Capture the cell that displays the provided text and extract its (X, Y) central coordinate. 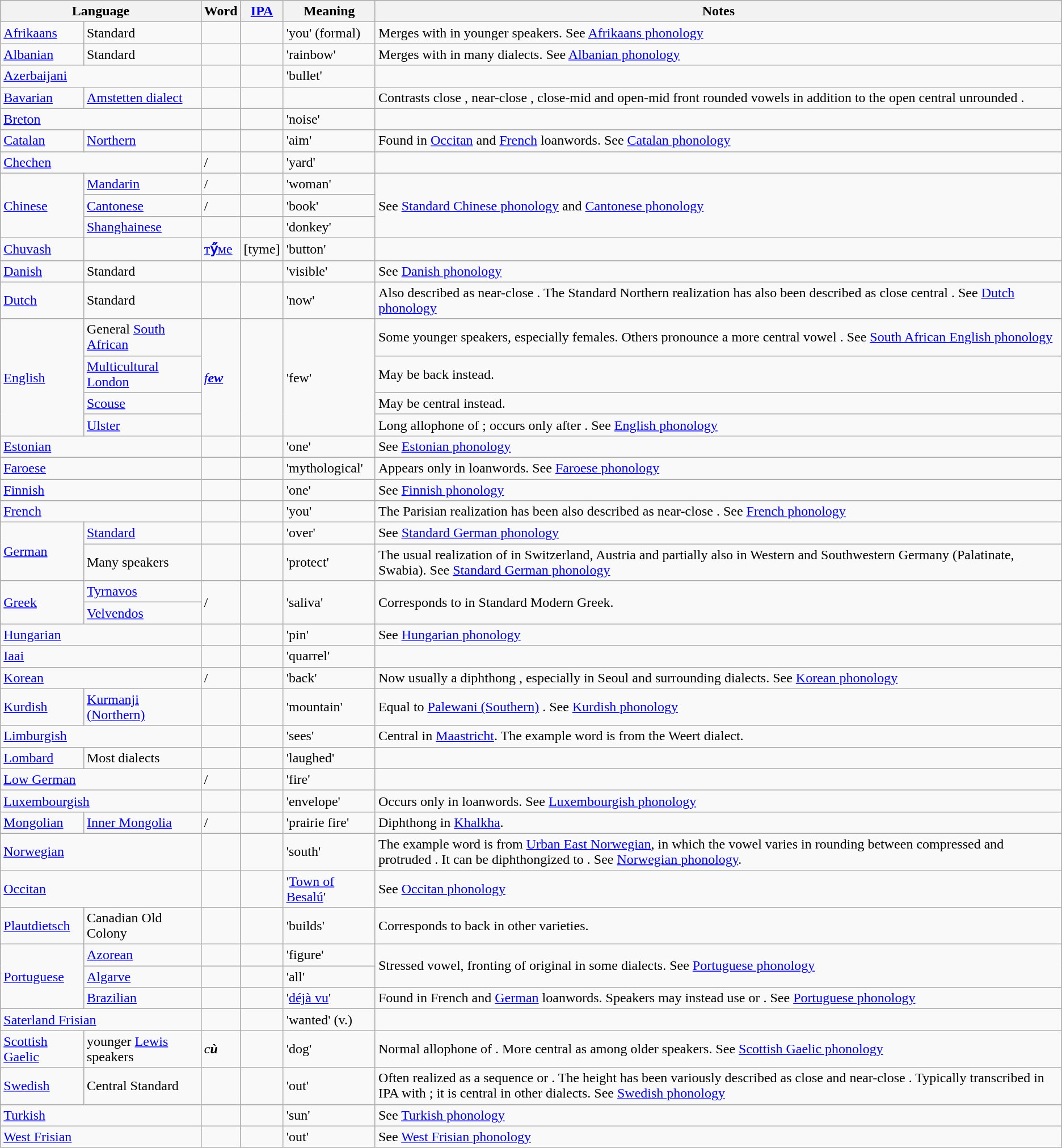
'dog' (329, 1049)
'envelope' (329, 801)
Breton (101, 119)
Also described as near-close . The Standard Northern realization has also been described as close central . See Dutch phonology (718, 301)
тӳме (221, 249)
Diphthong in Khalkha. (718, 822)
Mandarin (142, 184)
German (42, 551)
Now usually a diphthong , especially in Seoul and surrounding dialects. See Korean phonology (718, 678)
Portuguese (42, 977)
Low German (101, 779)
See Danish phonology (718, 271)
Chuvash (42, 249)
Occurs only in loanwords. See Luxembourgish phonology (718, 801)
See Hungarian phonology (718, 635)
Scouse (142, 403)
Language (101, 11)
'back' (329, 678)
Contrasts close , near-close , close-mid and open-mid front rounded vowels in addition to the open central unrounded . (718, 98)
Long allophone of ; occurs only after . See English phonology (718, 425)
Inner Mongolia (142, 822)
Estonian (101, 446)
Most dialects (142, 758)
[tyme] (262, 249)
Hungarian (101, 635)
Plautdietsch (42, 926)
Korean (101, 678)
Chechen (101, 162)
See Standard Chinese phonology and Cantonese phonology (718, 205)
Tyrnavos (142, 592)
'button' (329, 249)
Bavarian (42, 98)
Some younger speakers, especially females. Others pronounce a more central vowel . See South African English phonology (718, 337)
Kurdish (42, 707)
'mountain' (329, 707)
Normal allophone of . More central as among older speakers. See Scottish Gaelic phonology (718, 1049)
Faroese (101, 468)
Occitan (101, 888)
French (101, 512)
'mythological' (329, 468)
'builds' (329, 926)
Shanghainese (142, 227)
Brazilian (142, 998)
IPA (262, 11)
'rainbow' (329, 54)
'you' (329, 512)
Kurmanji (Northern) (142, 707)
'prairie fire' (329, 822)
Norwegian (101, 852)
Turkish (101, 1115)
See Standard German phonology (718, 533)
Word (221, 11)
Iaai (101, 656)
Stressed vowel, fronting of original in some dialects. See Portuguese phonology (718, 966)
West Frisian (101, 1137)
'pin' (329, 635)
Danish (42, 271)
Multicultural London (142, 374)
Many speakers (142, 563)
Finnish (101, 489)
See West Frisian phonology (718, 1137)
Meaning (329, 11)
Canadian Old Colony (142, 926)
'wanted' (v.) (329, 1020)
May be central instead. (718, 403)
Northern (142, 141)
The Parisian realization has been also described as near-close . See French phonology (718, 512)
'book' (329, 205)
'woman' (329, 184)
'déjà vu' (329, 998)
'fire' (329, 779)
'south' (329, 852)
Albanian (42, 54)
Found in French and German loanwords. Speakers may instead use or . See Portuguese phonology (718, 998)
Corresponds to in Standard Modern Greek. (718, 602)
Catalan (42, 141)
Velvendos (142, 613)
cù (221, 1049)
Algarve (142, 977)
'Town of Besalú' (329, 888)
Dutch (42, 301)
See Finnish phonology (718, 489)
Chinese (42, 205)
Swedish (42, 1086)
See Estonian phonology (718, 446)
Found in Occitan and French loanwords. See Catalan phonology (718, 141)
Amstetten dialect (142, 98)
English (42, 377)
'quarrel' (329, 656)
Mongolian (42, 822)
younger Lewis speakers (142, 1049)
'few' (329, 377)
'sun' (329, 1115)
'you' (formal) (329, 33)
Central Standard (142, 1086)
'protect' (329, 563)
Azorean (142, 955)
Merges with in many dialects. See Albanian phonology (718, 54)
Equal to Palewani (Southern) . See Kurdish phonology (718, 707)
Corresponds to back in other varieties. (718, 926)
Scottish Gaelic (42, 1049)
Saterland Frisian (101, 1020)
'now' (329, 301)
'figure' (329, 955)
'donkey' (329, 227)
'yard' (329, 162)
Lombard (42, 758)
'laughed' (329, 758)
May be back instead. (718, 374)
Cantonese (142, 205)
Azerbaijani (101, 76)
Limburgish (101, 736)
Central in Maastricht. The example word is from the Weert dialect. (718, 736)
Luxembourgish (101, 801)
See Turkish phonology (718, 1115)
Notes (718, 11)
Merges with in younger speakers. See Afrikaans phonology (718, 33)
'over' (329, 533)
Appears only in loanwords. See Faroese phonology (718, 468)
'visible' (329, 271)
Afrikaans (42, 33)
'aim' (329, 141)
few (221, 377)
'all' (329, 977)
Ulster (142, 425)
'bullet' (329, 76)
Greek (42, 602)
General South African (142, 337)
'noise' (329, 119)
See Occitan phonology (718, 888)
'saliva' (329, 602)
'sees' (329, 736)
